Search for the cell housing the specified text and yield its (X, Y) center coordinate. 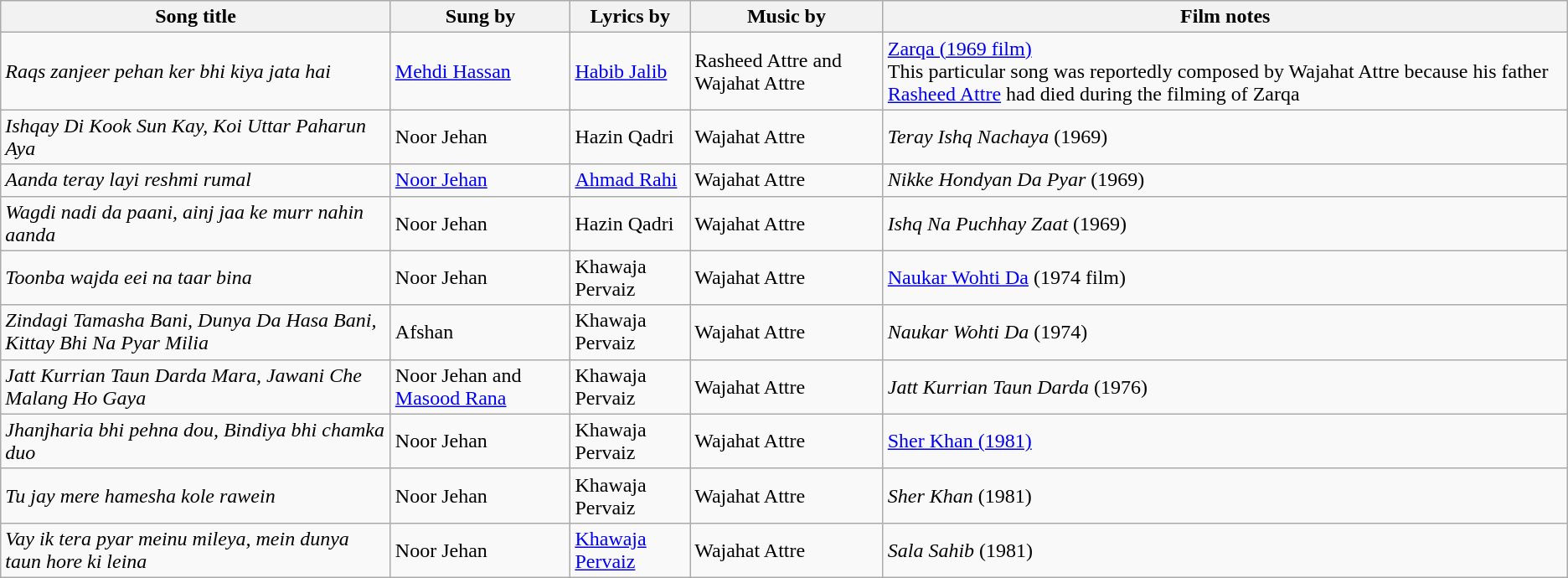
Film notes (1225, 17)
Naukar Wohti Da (1974) (1225, 332)
Jhanjharia bhi pehna dou, Bindiya bhi chamka duo (196, 441)
Zindagi Tamasha Bani, Dunya Da Hasa Bani, Kittay Bhi Na Pyar Milia (196, 332)
Toonba wajda eei na taar bina (196, 278)
Song title (196, 17)
Wagdi nadi da paani, ainj jaa ke murr nahin aanda (196, 223)
Noor Jehan and Masood Rana (481, 387)
Mehdi Hassan (481, 71)
Jatt Kurrian Taun Darda Mara, Jawani Che Malang Ho Gaya (196, 387)
Afshan (481, 332)
Music by (787, 17)
Naukar Wohti Da (1974 film) (1225, 278)
Vay ik tera pyar meinu mileya, mein dunya taun hore ki leina (196, 550)
Ishqay Di Kook Sun Kay, Koi Uttar Paharun Aya (196, 137)
Teray Ishq Nachaya (1969) (1225, 137)
Ahmad Rahi (630, 180)
Habib Jalib (630, 71)
Tu jay mere hamesha kole rawein (196, 496)
Lyrics by (630, 17)
Sala Sahib (1981) (1225, 550)
Jatt Kurrian Taun Darda (1976) (1225, 387)
Ishq Na Puchhay Zaat (1969) (1225, 223)
Raqs zanjeer pehan ker bhi kiya jata hai (196, 71)
Rasheed Attre and Wajahat Attre (787, 71)
Nikke Hondyan Da Pyar (1969) (1225, 180)
Sung by (481, 17)
Aanda teray layi reshmi rumal (196, 180)
Zarqa (1969 film)This particular song was reportedly composed by Wajahat Attre because his father Rasheed Attre had died during the filming of Zarqa (1225, 71)
